Return (X, Y) of the center of cell containing provided text 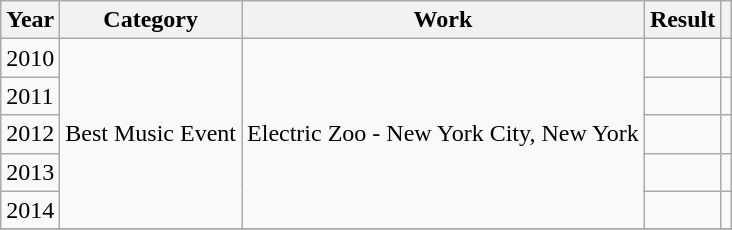
Best Music Event (151, 134)
Year (30, 20)
2011 (30, 96)
Result (682, 20)
2013 (30, 172)
2012 (30, 134)
Electric Zoo - New York City, New York (444, 134)
Work (444, 20)
Category (151, 20)
2014 (30, 210)
2010 (30, 58)
